Find where the given text appears and provide that cell's center as [x, y] coordinate. 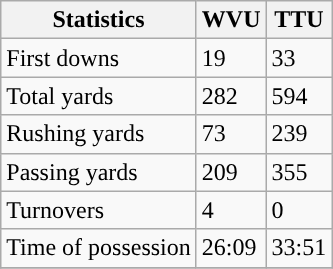
4 [231, 210]
First downs [99, 58]
33 [299, 58]
Time of possession [99, 248]
Passing yards [99, 172]
209 [231, 172]
355 [299, 172]
Total yards [99, 96]
33:51 [299, 248]
Rushing yards [99, 134]
TTU [299, 20]
282 [231, 96]
239 [299, 134]
19 [231, 58]
Turnovers [99, 210]
594 [299, 96]
WVU [231, 20]
0 [299, 210]
Statistics [99, 20]
26:09 [231, 248]
73 [231, 134]
